Output the (x, y) coordinate of the center of the cell containing the given text.  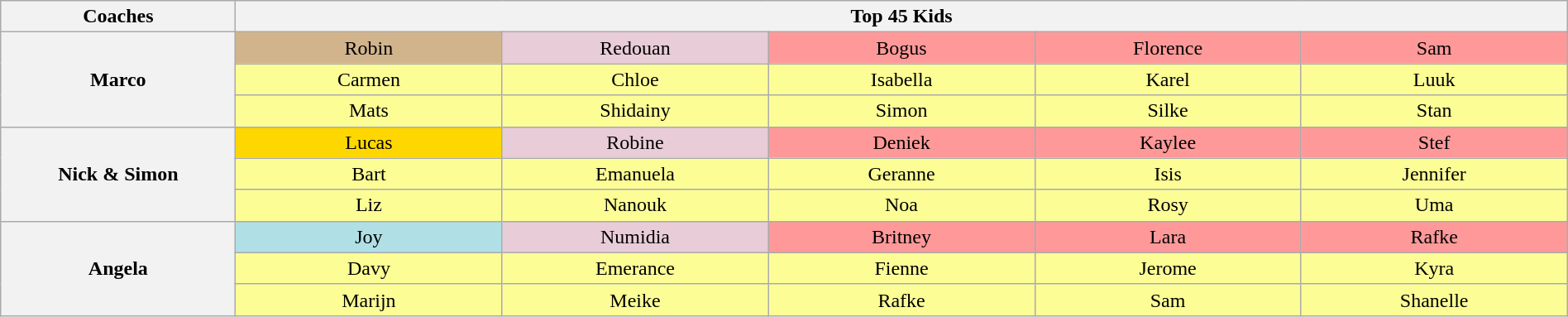
Bart (369, 174)
Chloe (635, 79)
Robin (369, 48)
Isabella (901, 79)
Fienne (901, 268)
Rosy (1168, 205)
Nick & Simon (118, 174)
Numidia (635, 237)
Britney (901, 237)
Kaylee (1168, 142)
Isis (1168, 174)
Davy (369, 268)
Marco (118, 79)
Kyra (1434, 268)
Carmen (369, 79)
Robine (635, 142)
Jerome (1168, 268)
Mats (369, 111)
Marijn (369, 300)
Karel (1168, 79)
Simon (901, 111)
Uma (1434, 205)
Meike (635, 300)
Jennifer (1434, 174)
Noa (901, 205)
Liz (369, 205)
Lucas (369, 142)
Joy (369, 237)
Luuk (1434, 79)
Stan (1434, 111)
Lara (1168, 237)
Stef (1434, 142)
Florence (1168, 48)
Emerance (635, 268)
Bogus (901, 48)
Geranne (901, 174)
Deniek (901, 142)
Nanouk (635, 205)
Angela (118, 268)
Shanelle (1434, 300)
Emanuela (635, 174)
Silke (1168, 111)
Shidainy (635, 111)
Top 45 Kids (901, 17)
Coaches (118, 17)
Redouan (635, 48)
